Locate the cell with the specified text and output its [x, y] center coordinate. 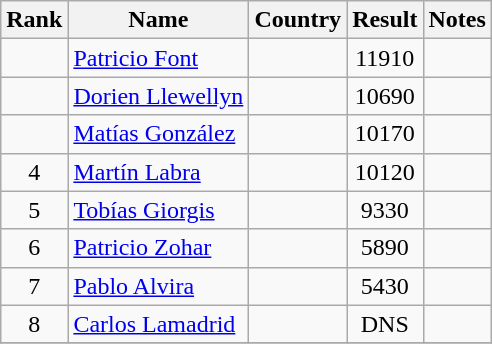
Notes [457, 20]
5 [34, 210]
Pablo Alvira [158, 286]
7 [34, 286]
10120 [385, 172]
Martín Labra [158, 172]
5430 [385, 286]
10170 [385, 134]
DNS [385, 324]
Dorien Llewellyn [158, 96]
8 [34, 324]
10690 [385, 96]
Carlos Lamadrid [158, 324]
6 [34, 248]
4 [34, 172]
Patricio Font [158, 58]
11910 [385, 58]
Name [158, 20]
Matías González [158, 134]
Rank [34, 20]
5890 [385, 248]
Tobías Giorgis [158, 210]
Patricio Zohar [158, 248]
9330 [385, 210]
Country [298, 20]
Result [385, 20]
